Return the [X, Y] coordinate for the center point of the cell that contains the specified text.  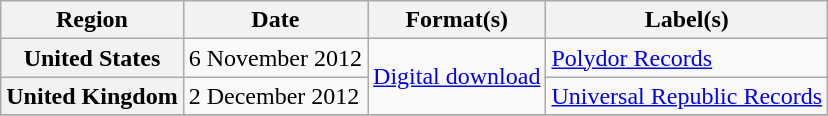
Polydor Records [687, 58]
6 November 2012 [275, 58]
Date [275, 20]
2 December 2012 [275, 96]
Label(s) [687, 20]
Region [92, 20]
Universal Republic Records [687, 96]
United Kingdom [92, 96]
United States [92, 58]
Format(s) [457, 20]
Digital download [457, 77]
